Return the (X, Y) coordinate for the center point of the cell that contains the specified text.  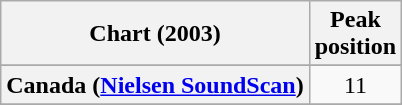
11 (355, 85)
Peakposition (355, 34)
Canada (Nielsen SoundScan) (155, 85)
Chart (2003) (155, 34)
